Capture the cell that displays the provided text and extract its (x, y) central coordinate. 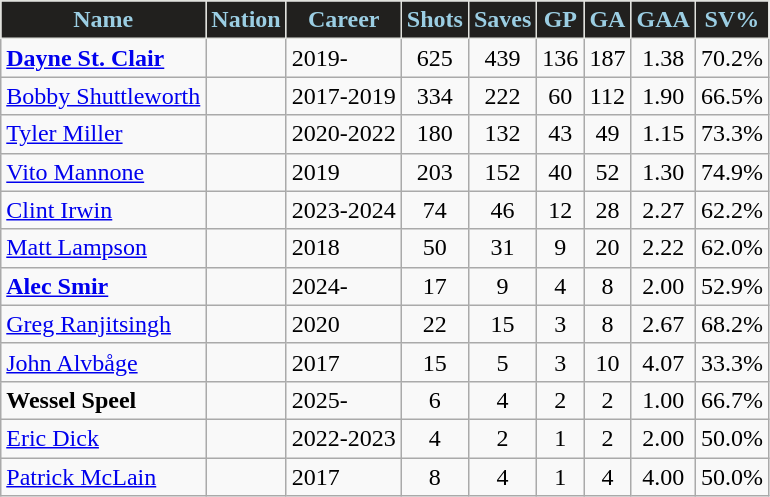
62.0% (732, 248)
Matt Lampson (104, 248)
Shots (434, 20)
Alec Smir (104, 286)
20 (608, 248)
136 (560, 58)
GA (608, 20)
GAA (663, 20)
2022-2023 (344, 438)
Name (104, 20)
6 (434, 400)
33.3% (732, 362)
46 (502, 210)
Vito Mannone (104, 172)
2019 (344, 172)
2020 (344, 324)
Bobby Shuttleworth (104, 96)
1.30 (663, 172)
5 (502, 362)
4.07 (663, 362)
1.90 (663, 96)
2024- (344, 286)
Saves (502, 20)
Clint Irwin (104, 210)
112 (608, 96)
74 (434, 210)
John Alvbåge (104, 362)
10 (608, 362)
70.2% (732, 58)
Eric Dick (104, 438)
62.2% (732, 210)
2025- (344, 400)
66.5% (732, 96)
625 (434, 58)
334 (434, 96)
74.9% (732, 172)
73.3% (732, 134)
Wessel Speel (104, 400)
12 (560, 210)
2023-2024 (344, 210)
31 (502, 248)
132 (502, 134)
49 (608, 134)
50 (434, 248)
187 (608, 58)
52.9% (732, 286)
2017-2019 (344, 96)
Tyler Miller (104, 134)
SV% (732, 20)
439 (502, 58)
2019- (344, 58)
Nation (246, 20)
Career (344, 20)
2.22 (663, 248)
4.00 (663, 477)
GP (560, 20)
1.38 (663, 58)
2.67 (663, 324)
2020-2022 (344, 134)
Dayne St. Clair (104, 58)
Patrick McLain (104, 477)
40 (560, 172)
Greg Ranjitsingh (104, 324)
180 (434, 134)
1.15 (663, 134)
152 (502, 172)
203 (434, 172)
222 (502, 96)
2018 (344, 248)
68.2% (732, 324)
22 (434, 324)
52 (608, 172)
2.27 (663, 210)
66.7% (732, 400)
60 (560, 96)
28 (608, 210)
17 (434, 286)
1.00 (663, 400)
43 (560, 134)
